Output the [X, Y] coordinate of the center of the cell containing the given text.  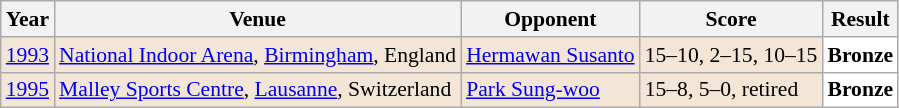
Result [860, 19]
1993 [28, 55]
15–10, 2–15, 10–15 [732, 55]
Malley Sports Centre, Lausanne, Switzerland [258, 90]
Opponent [550, 19]
15–8, 5–0, retired [732, 90]
National Indoor Arena, Birmingham, England [258, 55]
Year [28, 19]
Score [732, 19]
Venue [258, 19]
1995 [28, 90]
Park Sung-woo [550, 90]
Hermawan Susanto [550, 55]
